Capture the cell that displays the provided text and extract its [X, Y] central coordinate. 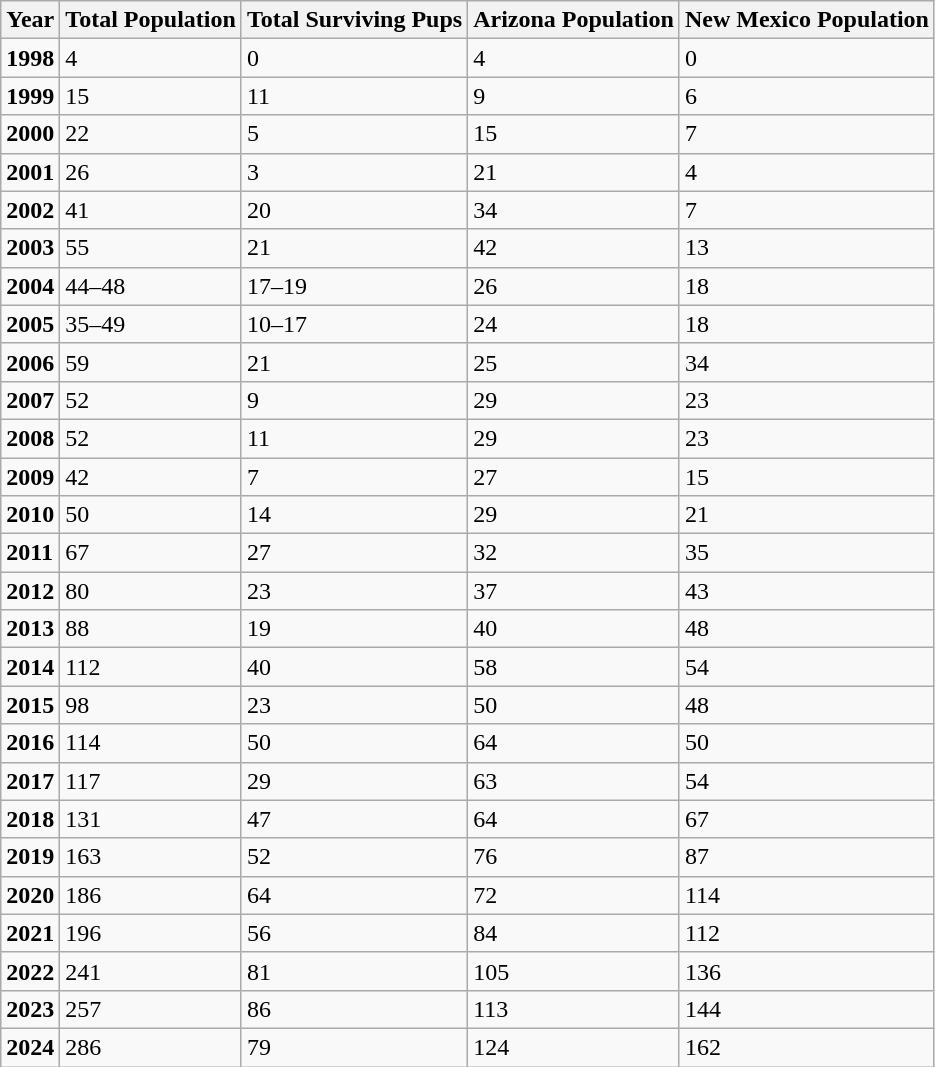
43 [806, 591]
117 [151, 781]
80 [151, 591]
81 [354, 971]
2020 [30, 895]
59 [151, 362]
63 [574, 781]
84 [574, 933]
10–17 [354, 324]
162 [806, 1047]
2001 [30, 172]
14 [354, 515]
286 [151, 1047]
136 [806, 971]
20 [354, 210]
105 [574, 971]
2022 [30, 971]
2011 [30, 553]
1999 [30, 96]
2007 [30, 400]
New Mexico Population [806, 20]
2004 [30, 286]
Arizona Population [574, 20]
76 [574, 857]
257 [151, 1009]
22 [151, 134]
2000 [30, 134]
2021 [30, 933]
2005 [30, 324]
Year [30, 20]
Total Population [151, 20]
88 [151, 629]
241 [151, 971]
17–19 [354, 286]
24 [574, 324]
3 [354, 172]
2019 [30, 857]
2006 [30, 362]
2010 [30, 515]
2008 [30, 438]
19 [354, 629]
196 [151, 933]
113 [574, 1009]
58 [574, 667]
124 [574, 1047]
2023 [30, 1009]
186 [151, 895]
55 [151, 248]
35 [806, 553]
Total Surviving Pups [354, 20]
2003 [30, 248]
2014 [30, 667]
37 [574, 591]
2017 [30, 781]
86 [354, 1009]
25 [574, 362]
163 [151, 857]
131 [151, 819]
2018 [30, 819]
13 [806, 248]
79 [354, 1047]
2012 [30, 591]
98 [151, 705]
5 [354, 134]
72 [574, 895]
2016 [30, 743]
144 [806, 1009]
32 [574, 553]
56 [354, 933]
2015 [30, 705]
47 [354, 819]
2013 [30, 629]
41 [151, 210]
1998 [30, 58]
2002 [30, 210]
87 [806, 857]
6 [806, 96]
2024 [30, 1047]
44–48 [151, 286]
2009 [30, 477]
35–49 [151, 324]
